Scan for the cell matching the given text and deliver its [x, y] coordinate at center. 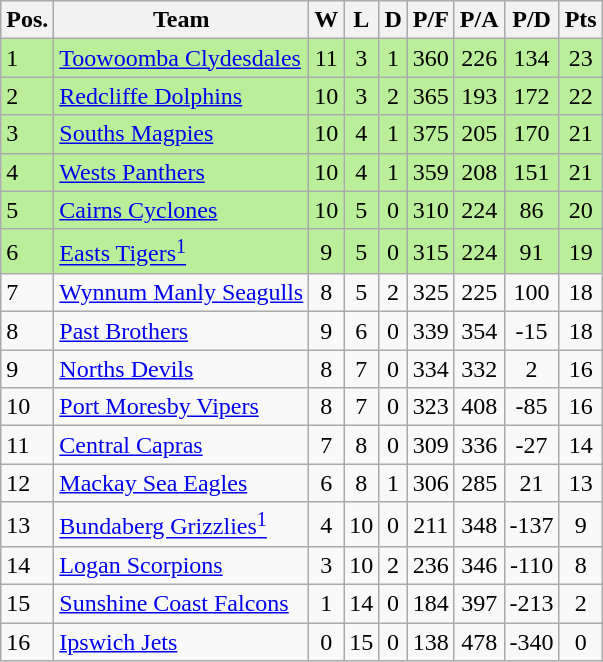
W [326, 20]
365 [430, 96]
360 [430, 58]
-27 [532, 445]
Past Brothers [182, 331]
Wests Panthers [182, 172]
309 [430, 445]
205 [479, 134]
306 [430, 483]
208 [479, 172]
359 [430, 172]
354 [479, 331]
170 [532, 134]
138 [430, 642]
478 [479, 642]
172 [532, 96]
-110 [532, 566]
310 [430, 210]
Cairns Cyclones [182, 210]
Pts [580, 20]
Team [182, 20]
408 [479, 407]
91 [532, 252]
P/F [430, 20]
Logan Scorpions [182, 566]
134 [532, 58]
336 [479, 445]
P/A [479, 20]
23 [580, 58]
211 [430, 524]
184 [430, 604]
346 [479, 566]
334 [430, 369]
-213 [532, 604]
86 [532, 210]
Souths Magpies [182, 134]
Toowoomba Clydesdales [182, 58]
20 [580, 210]
323 [430, 407]
315 [430, 252]
375 [430, 134]
348 [479, 524]
236 [430, 566]
Central Capras [182, 445]
325 [430, 293]
L [362, 20]
Redcliffe Dolphins [182, 96]
-85 [532, 407]
285 [479, 483]
D [393, 20]
Sunshine Coast Falcons [182, 604]
Ipswich Jets [182, 642]
339 [430, 331]
Wynnum Manly Seagulls [182, 293]
19 [580, 252]
P/D [532, 20]
12 [28, 483]
193 [479, 96]
100 [532, 293]
Port Moresby Vipers [182, 407]
226 [479, 58]
Easts Tigers1 [182, 252]
Bundaberg Grizzlies1 [182, 524]
22 [580, 96]
-15 [532, 331]
-340 [532, 642]
Mackay Sea Eagles [182, 483]
225 [479, 293]
397 [479, 604]
151 [532, 172]
Pos. [28, 20]
Norths Devils [182, 369]
332 [479, 369]
-137 [532, 524]
